Output the (X, Y) coordinate of the center of the cell containing the given text.  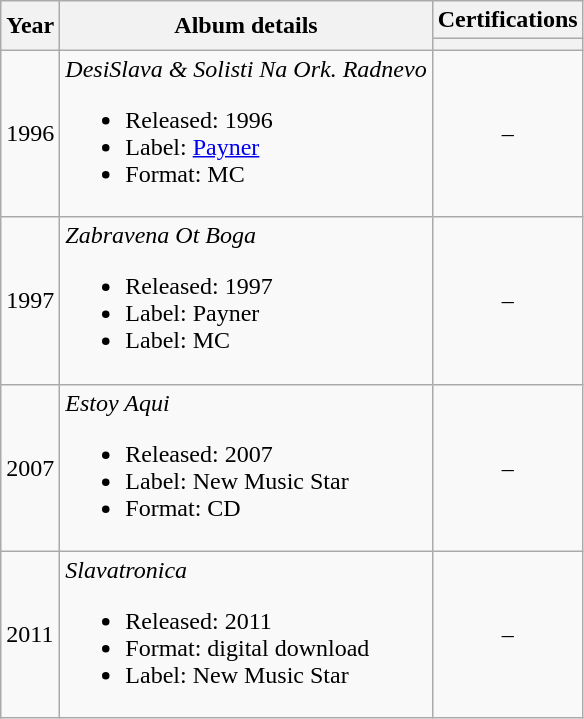
2007 (30, 468)
1997 (30, 300)
1996 (30, 134)
DesiSlava & Solisti Na Ork. RadnevoReleased: 1996Label: PaynerFormat: MC (246, 134)
Estoy AquiReleased: 2007Label: New Music StarFormat: CD (246, 468)
SlavatronicaReleased: 2011Format: digital downloadLabel: New Music Star (246, 634)
Certifications (508, 20)
Album details (246, 26)
Year (30, 26)
Zabravena Ot BogaReleased: 1997Label: PaynerLabel: MC (246, 300)
2011 (30, 634)
